Locate the cell with the specified text and output its (X, Y) center coordinate. 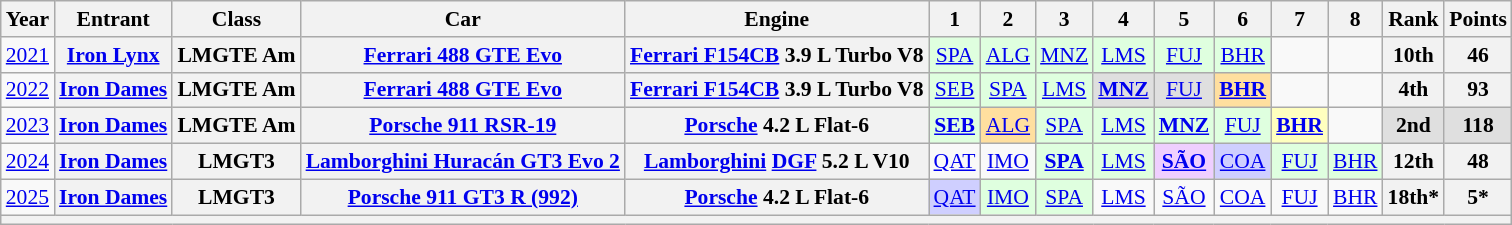
Engine (777, 19)
Year (28, 19)
Points (1478, 19)
2023 (28, 126)
2 (1008, 19)
Class (236, 19)
93 (1478, 90)
Entrant (113, 19)
8 (1356, 19)
Lamborghini Huracán GT3 Evo 2 (463, 162)
2nd (1414, 126)
Iron Lynx (113, 55)
46 (1478, 55)
1 (955, 19)
48 (1478, 162)
Lamborghini DGF 5.2 L V10 (777, 162)
4 (1123, 19)
6 (1242, 19)
2024 (28, 162)
Porsche 911 RSR-19 (463, 126)
Rank (1414, 19)
2025 (28, 197)
2022 (28, 90)
118 (1478, 126)
5* (1478, 197)
10th (1414, 55)
Car (463, 19)
Porsche 911 GT3 R (992) (463, 197)
5 (1184, 19)
4th (1414, 90)
7 (1300, 19)
12th (1414, 162)
3 (1064, 19)
18th* (1414, 197)
2021 (28, 55)
